Pinpoint the cell where the given text exists, returning its [X, Y] midpoint coordinate. 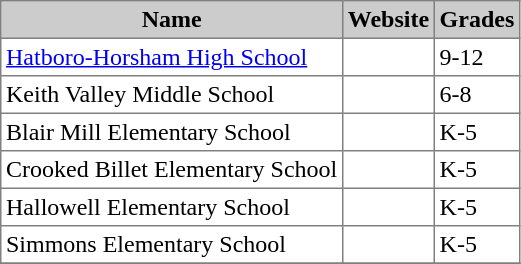
Blair Mill Elementary School [172, 132]
Keith Valley Middle School [172, 95]
Hallowell Elementary School [172, 207]
Website [389, 20]
9-12 [476, 57]
6-8 [476, 95]
Name [172, 20]
Simmons Elementary School [172, 245]
Crooked Billet Elementary School [172, 170]
Hatboro-Horsham High School [172, 57]
Grades [476, 20]
